Provide the (x, y) coordinate of the cell's center where the given text is located.  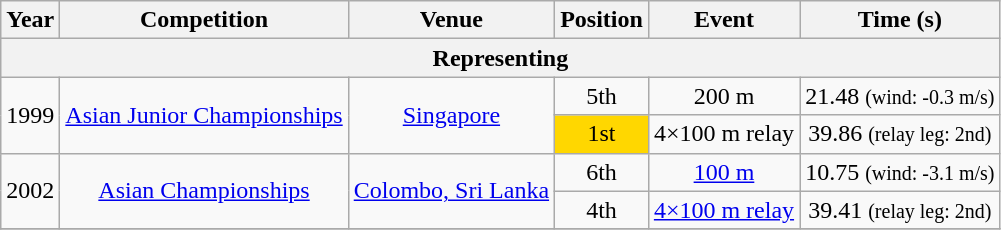
Position (602, 20)
10.75 (wind: -3.1 m/s) (900, 172)
4th (602, 210)
2002 (30, 191)
Asian Junior Championships (204, 115)
6th (602, 172)
Time (s) (900, 20)
200 m (724, 96)
Singapore (451, 115)
39.86 (relay leg: 2nd) (900, 134)
21.48 (wind: -0.3 m/s) (900, 96)
39.41 (relay leg: 2nd) (900, 210)
Event (724, 20)
Representing (500, 58)
1999 (30, 115)
Competition (204, 20)
Year (30, 20)
1st (602, 134)
100 m (724, 172)
Colombo, Sri Lanka (451, 191)
Asian Championships (204, 191)
5th (602, 96)
Venue (451, 20)
